Scan for the cell matching the given text and deliver its (x, y) coordinate at center. 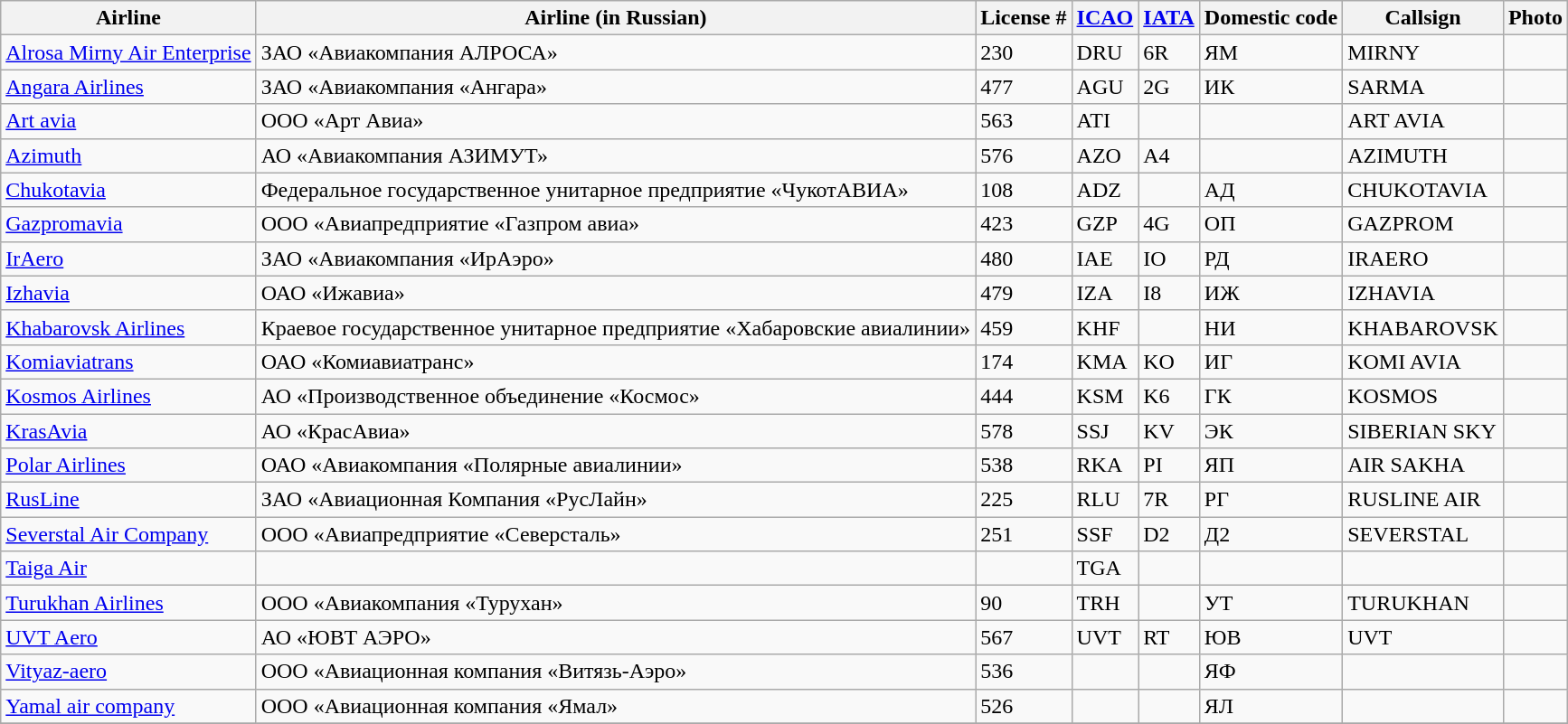
6R (1169, 52)
ГК (1270, 396)
AZIMUTH (1423, 155)
90 (1024, 603)
4G (1169, 224)
ЯМ (1270, 52)
TRH (1105, 603)
A4 (1169, 155)
Severstal Air Company (128, 534)
Khabarovsk Airlines (128, 327)
SEVERSTAL (1423, 534)
ООО «Авиапредприятие «Северсталь» (616, 534)
ATI (1105, 121)
KSM (1105, 396)
576 (1024, 155)
Vityaz-aero (128, 672)
UVT Aero (128, 637)
479 (1024, 293)
Domestic code (1270, 18)
KOMI AVIA (1423, 362)
578 (1024, 431)
ООО «Арт Авиа» (616, 121)
I8 (1169, 293)
225 (1024, 500)
RLU (1105, 500)
Airline (128, 18)
251 (1024, 534)
License # (1024, 18)
423 (1024, 224)
KO (1169, 362)
ОАО «Комиавиатранс» (616, 362)
AGU (1105, 87)
ООО «Авиационная компания «Ямал» (616, 706)
D2 (1169, 534)
ООО «Авиапредприятие «Газпром авиа» (616, 224)
RT (1169, 637)
Airline (in Russian) (616, 18)
RKA (1105, 465)
УТ (1270, 603)
ООО «Авиакомпания «Турухан» (616, 603)
174 (1024, 362)
Taiga Air (128, 569)
IO (1169, 259)
SIBERIAN SKY (1423, 431)
563 (1024, 121)
536 (1024, 672)
ИЖ (1270, 293)
ART AVIA (1423, 121)
Chukotavia (128, 190)
AZO (1105, 155)
ЯП (1270, 465)
ОП (1270, 224)
ICAO (1105, 18)
Kosmos Airlines (128, 396)
IZA (1105, 293)
KHF (1105, 327)
480 (1024, 259)
IrAero (128, 259)
108 (1024, 190)
PI (1169, 465)
IAE (1105, 259)
АД (1270, 190)
477 (1024, 87)
АО «Авиакомпания АЗИМУТ» (616, 155)
ЯЛ (1270, 706)
ОАО «Авиакомпания «Полярные авиалинии» (616, 465)
Photo (1535, 18)
K6 (1169, 396)
526 (1024, 706)
Краевое государственное унитарное предприятие «Хабаровские авиалинии» (616, 327)
MIRNY (1423, 52)
ADZ (1105, 190)
567 (1024, 637)
Yamal air company (128, 706)
Д2 (1270, 534)
Gazpromavia (128, 224)
7R (1169, 500)
Turukhan Airlines (128, 603)
ИК (1270, 87)
SSJ (1105, 431)
CHUKOTAVIA (1423, 190)
ЗАО «Авиакомпания АЛРОСА» (616, 52)
KMA (1105, 362)
KrasAvia (128, 431)
Polar Airlines (128, 465)
SARMA (1423, 87)
АО «Производственное объединение «Космос» (616, 396)
Azimuth (128, 155)
DRU (1105, 52)
459 (1024, 327)
GAZPROM (1423, 224)
AIR SAKHA (1423, 465)
444 (1024, 396)
Komiaviatrans (128, 362)
RUSLINE AIR (1423, 500)
Федеральное государственное унитарное предприятие «ЧукотАВИА» (616, 190)
IRAERO (1423, 259)
SSF (1105, 534)
TGA (1105, 569)
РД (1270, 259)
ЗАО «Авиакомпания «Ангара» (616, 87)
GZP (1105, 224)
АО «КрасАвиа» (616, 431)
KV (1169, 431)
НИ (1270, 327)
АО «ЮВТ АЭРО» (616, 637)
ЭК (1270, 431)
Alrosa Mirny Air Enterprise (128, 52)
IZHAVIA (1423, 293)
538 (1024, 465)
Art avia (128, 121)
KOSMOS (1423, 396)
Callsign (1423, 18)
TURUKHAN (1423, 603)
ЯФ (1270, 672)
Angara Airlines (128, 87)
RusLine (128, 500)
2G (1169, 87)
KHABAROVSK (1423, 327)
ОАО «Ижавиа» (616, 293)
230 (1024, 52)
ЗАО «Авиакомпания «ИрАэро» (616, 259)
ЗАО «Авиационная Компания «РусЛайн» (616, 500)
РГ (1270, 500)
IATA (1169, 18)
ЮВ (1270, 637)
ИГ (1270, 362)
ООО «Авиационная компания «Витязь-Аэро» (616, 672)
Izhavia (128, 293)
